Output the (x, y) coordinate of the center of the cell containing the given text.  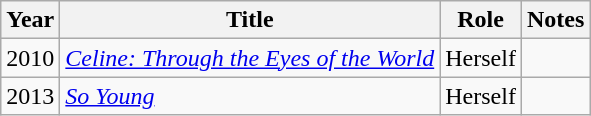
2010 (30, 58)
Role (481, 20)
So Young (250, 96)
Notes (555, 20)
2013 (30, 96)
Year (30, 20)
Title (250, 20)
Celine: Through the Eyes of the World (250, 58)
